Find where the given text appears and provide that cell's center as (x, y) coordinate. 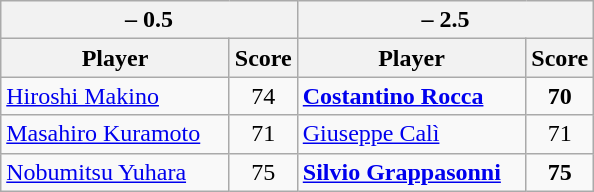
– 0.5 (150, 20)
Masahiro Kuramoto (116, 134)
Giuseppe Calì (412, 134)
Costantino Rocca (412, 96)
70 (560, 96)
Nobumitsu Yuhara (116, 172)
Hiroshi Makino (116, 96)
– 2.5 (446, 20)
74 (263, 96)
Silvio Grappasonni (412, 172)
